Return the [X, Y] coordinate for the center point of the cell that contains the specified text.  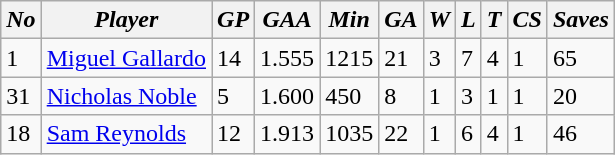
Miguel Gallardo [126, 58]
Min [350, 20]
1.913 [288, 134]
Saves [580, 20]
21 [401, 58]
T [494, 20]
6 [469, 134]
22 [401, 134]
1.555 [288, 58]
14 [234, 58]
Nicholas Noble [126, 96]
7 [469, 58]
8 [401, 96]
1215 [350, 58]
31 [21, 96]
12 [234, 134]
No [21, 20]
450 [350, 96]
20 [580, 96]
W [439, 20]
CS [527, 20]
GAA [288, 20]
18 [21, 134]
5 [234, 96]
L [469, 20]
1035 [350, 134]
GP [234, 20]
GA [401, 20]
46 [580, 134]
Player [126, 20]
65 [580, 58]
1.600 [288, 96]
Sam Reynolds [126, 134]
